Identify which cell holds the provided text, then report its [X, Y] central coordinate. 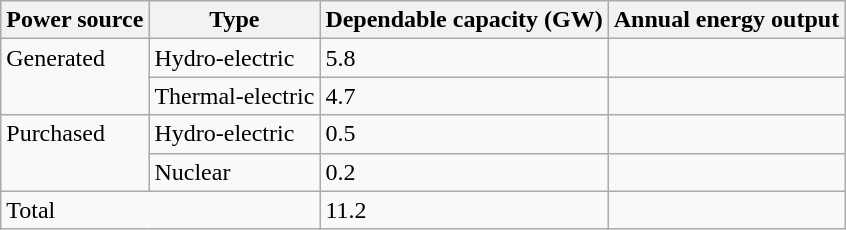
0.2 [464, 172]
Purchased [75, 153]
0.5 [464, 134]
Nuclear [234, 172]
Type [234, 20]
Total [160, 210]
Power source [75, 20]
5.8 [464, 58]
Generated [75, 77]
Annual energy output [726, 20]
11.2 [464, 210]
Thermal-electric [234, 96]
Dependable capacity (GW) [464, 20]
4.7 [464, 96]
